Extract the [x, y] coordinate from the center of the cell holding the provided text.  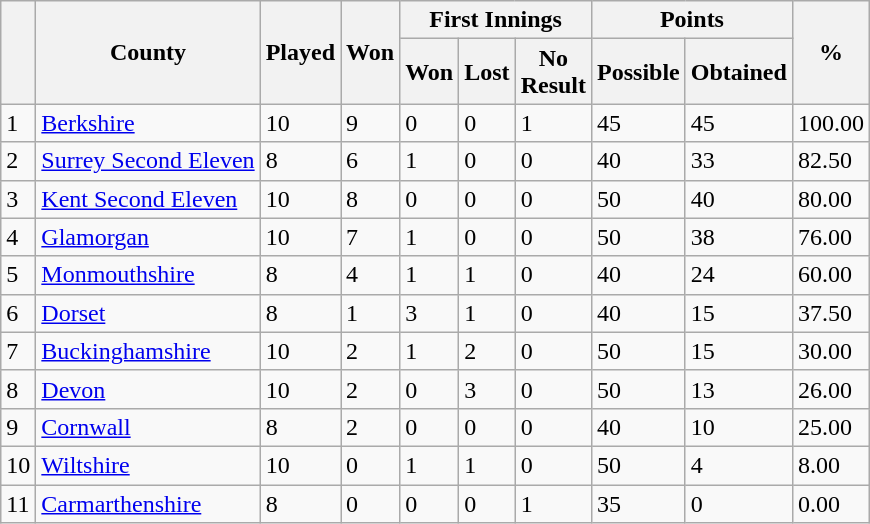
100.00 [830, 123]
Surrey Second Eleven [148, 161]
County [148, 52]
8.00 [830, 465]
30.00 [830, 351]
Cornwall [148, 427]
35 [639, 503]
0.00 [830, 503]
Devon [148, 389]
% [830, 52]
Wiltshire [148, 465]
Kent Second Eleven [148, 199]
26.00 [830, 389]
11 [18, 503]
First Innings [496, 20]
5 [18, 275]
24 [738, 275]
60.00 [830, 275]
NoResult [553, 72]
Lost [487, 72]
Possible [639, 72]
80.00 [830, 199]
Obtained [738, 72]
13 [738, 389]
25.00 [830, 427]
Buckinghamshire [148, 351]
33 [738, 161]
Points [692, 20]
Played [300, 52]
Monmouthshire [148, 275]
Dorset [148, 313]
76.00 [830, 237]
Berkshire [148, 123]
Carmarthenshire [148, 503]
37.50 [830, 313]
38 [738, 237]
Glamorgan [148, 237]
82.50 [830, 161]
